Output the [X, Y] coordinate of the center of the cell containing the given text.  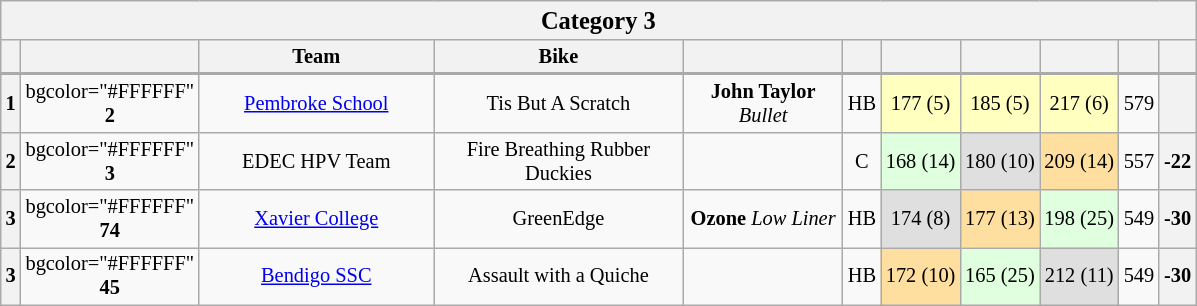
-22 [1178, 161]
John Taylor Bullet [763, 103]
165 (25) [1000, 276]
Ozone Low Liner [763, 219]
212 (11) [1080, 276]
bgcolor="#FFFFFF" 3 [110, 161]
Pembroke School [316, 103]
177 (5) [920, 103]
209 (14) [1080, 161]
177 (13) [1000, 219]
217 (6) [1080, 103]
C [862, 161]
bgcolor="#FFFFFF" 45 [110, 276]
Bike [559, 57]
Xavier College [316, 219]
bgcolor="#FFFFFF" 74 [110, 219]
180 (10) [1000, 161]
168 (14) [920, 161]
Category 3 [598, 20]
Team [316, 57]
EDEC HPV Team [316, 161]
185 (5) [1000, 103]
Fire Breathing Rubber Duckies [559, 161]
198 (25) [1080, 219]
1 [11, 103]
557 [1139, 161]
2 [11, 161]
172 (10) [920, 276]
GreenEdge [559, 219]
Tis But A Scratch [559, 103]
Assault with a Quiche [559, 276]
579 [1139, 103]
bgcolor="#FFFFFF" 2 [110, 103]
174 (8) [920, 219]
Bendigo SSC [316, 276]
